Pinpoint the cell where the given text exists, returning its (X, Y) midpoint coordinate. 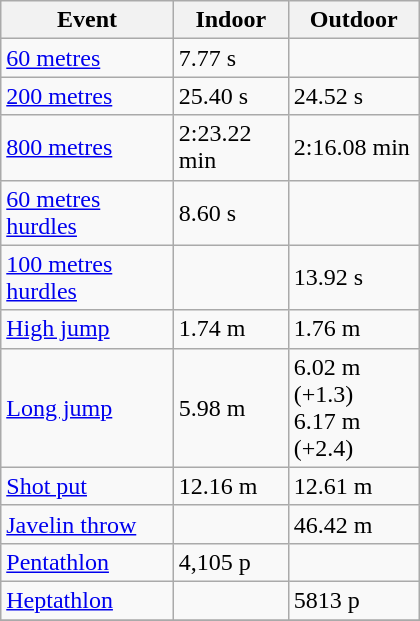
24.52 s (354, 96)
1.76 m (354, 329)
8.60 s (230, 212)
Outdoor (354, 20)
Pentathlon (88, 562)
46.42 m (354, 524)
1.74 m (230, 329)
5.98 m (230, 408)
800 metres (88, 148)
Indoor (230, 20)
60 metres (88, 58)
Long jump (88, 408)
Heptathlon (88, 600)
2:23.22 min (230, 148)
6.02 m (+1.3) 6.17 m (+2.4) (354, 408)
13.92 s (354, 278)
12.16 m (230, 486)
7.77 s (230, 58)
5813 p (354, 600)
2:16.08 min (354, 148)
4,105 p (230, 562)
200 metres (88, 96)
Shot put (88, 486)
100 metres hurdles (88, 278)
25.40 s (230, 96)
60 metres hurdles (88, 212)
Javelin throw (88, 524)
Event (88, 20)
High jump (88, 329)
12.61 m (354, 486)
